From the cell containing the given text, extract its center point as (X, Y) coordinate. 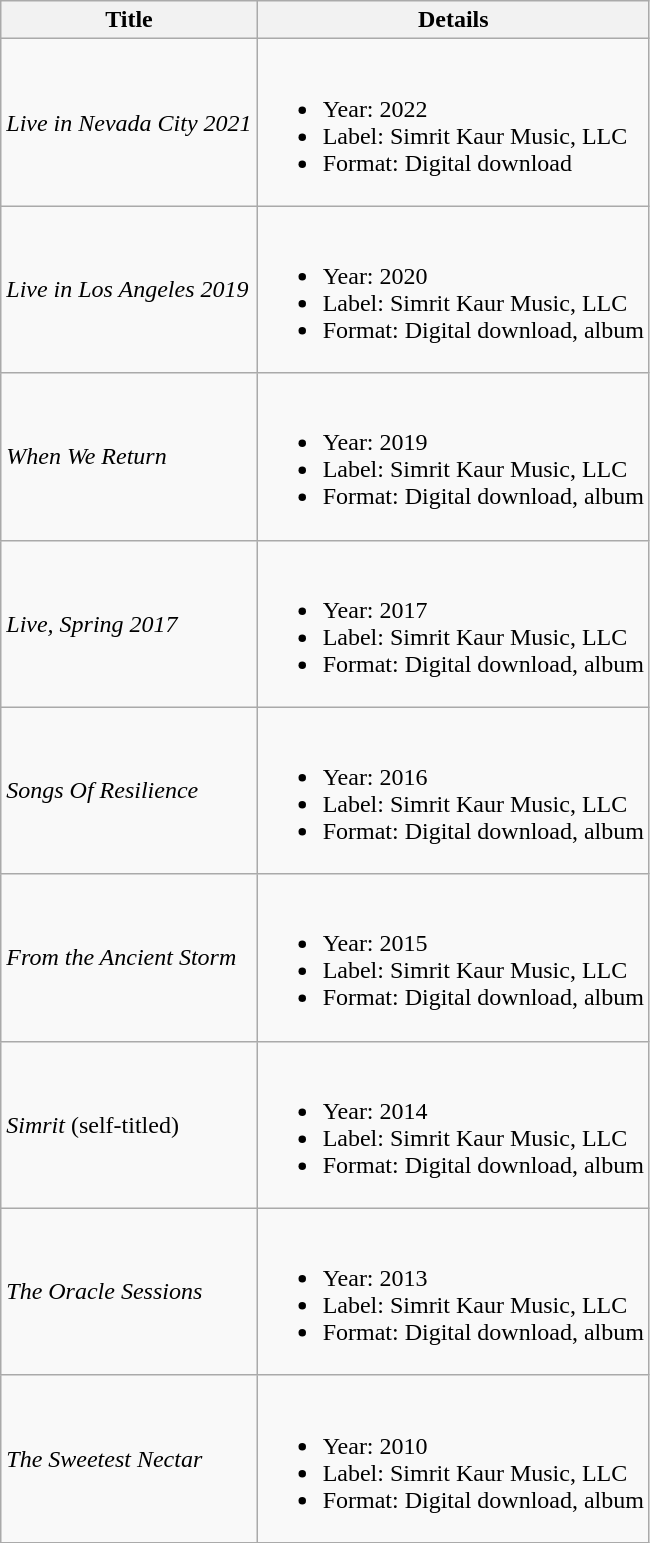
The Sweetest Nectar (129, 1458)
Live in Nevada City 2021 (129, 122)
Year: 2019Label: Simrit Kaur Music, LLCFormat: Digital download, album (453, 456)
Year: 2020Label: Simrit Kaur Music, LLCFormat: Digital download, album (453, 290)
Details (453, 20)
Live in Los Angeles 2019 (129, 290)
Live, Spring 2017 (129, 624)
Songs Of Resilience (129, 790)
Year: 2014Label: Simrit Kaur Music, LLCFormat: Digital download, album (453, 1124)
From the Ancient Storm (129, 958)
Year: 2010Label: Simrit Kaur Music, LLCFormat: Digital download, album (453, 1458)
Title (129, 20)
When We Return (129, 456)
Year: 2017Label: Simrit Kaur Music, LLCFormat: Digital download, album (453, 624)
The Oracle Sessions (129, 1292)
Simrit (self-titled) (129, 1124)
Year: 2013Label: Simrit Kaur Music, LLCFormat: Digital download, album (453, 1292)
Year: 2015Label: Simrit Kaur Music, LLCFormat: Digital download, album (453, 958)
Year: 2016Label: Simrit Kaur Music, LLCFormat: Digital download, album (453, 790)
Year: 2022Label: Simrit Kaur Music, LLCFormat: Digital download (453, 122)
